Return [x, y] of the center of cell containing provided text 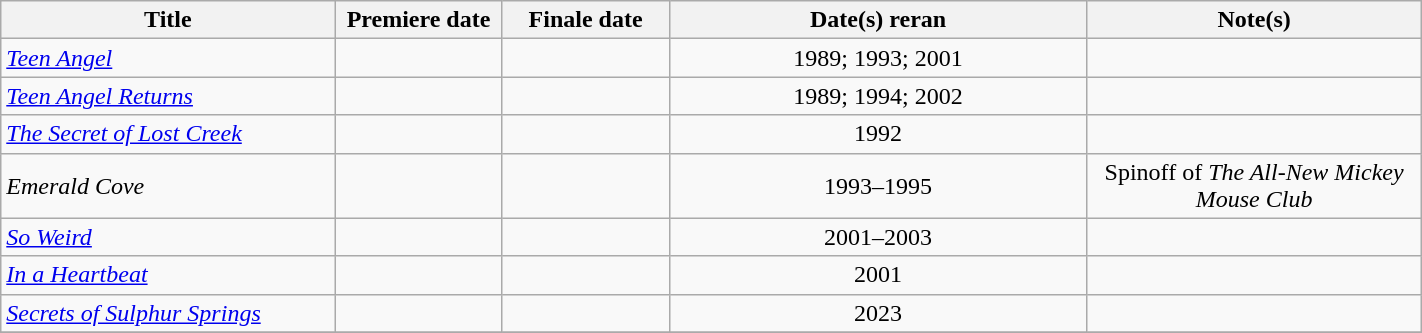
Secrets of Sulphur Springs [168, 313]
1993–1995 [878, 186]
1989; 1993; 2001 [878, 58]
Premiere date [418, 20]
2023 [878, 313]
Finale date [586, 20]
1992 [878, 134]
So Weird [168, 237]
2001 [878, 275]
2001–2003 [878, 237]
Emerald Cove [168, 186]
The Secret of Lost Creek [168, 134]
Date(s) reran [878, 20]
In a Heartbeat [168, 275]
Teen Angel [168, 58]
Spinoff of The All-New Mickey Mouse Club [1254, 186]
Note(s) [1254, 20]
Teen Angel Returns [168, 96]
Title [168, 20]
1989; 1994; 2002 [878, 96]
